Locate the cell with the specified text and output its [x, y] center coordinate. 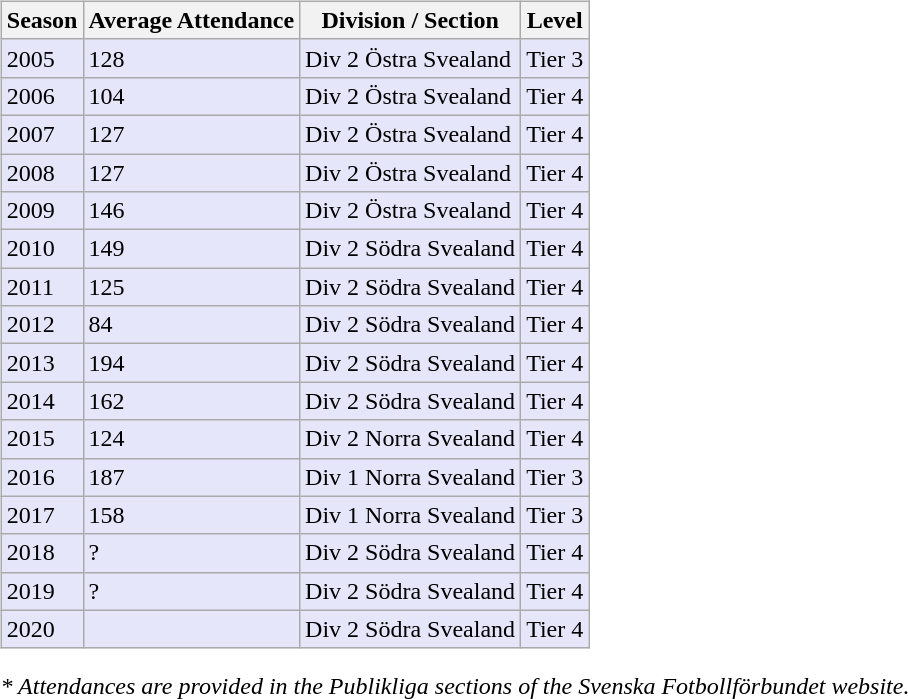
2008 [42, 173]
2006 [42, 96]
2015 [42, 439]
84 [192, 325]
2013 [42, 363]
2017 [42, 515]
2007 [42, 134]
2010 [42, 249]
125 [192, 287]
Average Attendance [192, 20]
187 [192, 477]
2018 [42, 553]
194 [192, 363]
124 [192, 439]
146 [192, 211]
128 [192, 58]
2005 [42, 58]
Division / Section [410, 20]
2011 [42, 287]
2009 [42, 211]
Season [42, 20]
2016 [42, 477]
Level [555, 20]
Div 2 Norra Svealand [410, 439]
2019 [42, 591]
2014 [42, 401]
104 [192, 96]
162 [192, 401]
158 [192, 515]
2020 [42, 629]
149 [192, 249]
2012 [42, 325]
